Find where the given text appears and provide that cell's center as (x, y) coordinate. 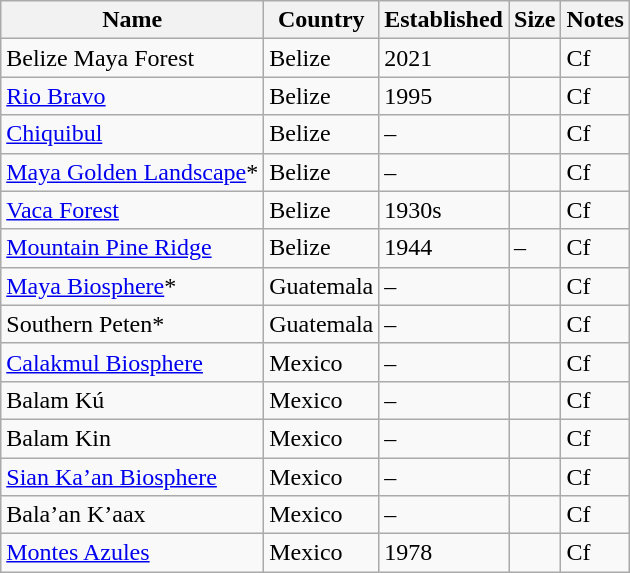
Maya Golden Landscape* (132, 172)
Calakmul Biosphere (132, 362)
Maya Biosphere* (132, 286)
Chiquibul (132, 134)
Balam Kin (132, 438)
Montes Azules (132, 553)
Size (534, 20)
1995 (444, 96)
Notes (595, 20)
Vaca Forest (132, 210)
Balam Kú (132, 400)
Belize Maya Forest (132, 58)
Southern Peten* (132, 324)
2021 (444, 58)
Established (444, 20)
1930s (444, 210)
Rio Bravo (132, 96)
1978 (444, 553)
Country (322, 20)
Bala’an K’aax (132, 515)
Sian Ka’an Biosphere (132, 477)
Name (132, 20)
1944 (444, 248)
Mountain Pine Ridge (132, 248)
